Search for the cell housing the specified text and yield its (x, y) center coordinate. 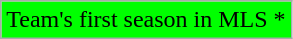
Team's first season in MLS * (146, 20)
